Identify which cell holds the provided text, then report its (X, Y) central coordinate. 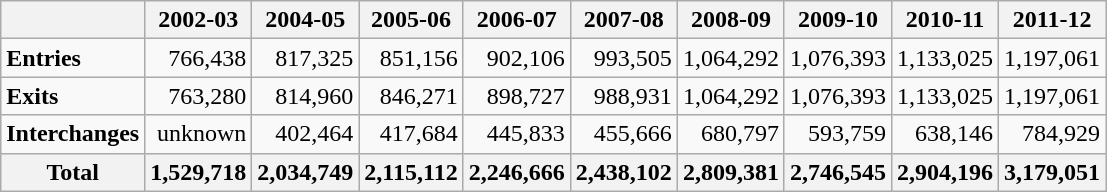
2,246,666 (516, 172)
766,438 (198, 58)
988,931 (624, 96)
2,809,381 (730, 172)
2007-08 (624, 20)
402,464 (306, 134)
2,034,749 (306, 172)
814,960 (306, 96)
2004-05 (306, 20)
851,156 (411, 58)
417,684 (411, 134)
2011-12 (1052, 20)
unknown (198, 134)
2,904,196 (944, 172)
817,325 (306, 58)
455,666 (624, 134)
Entries (73, 58)
2,115,112 (411, 172)
763,280 (198, 96)
2002-03 (198, 20)
2010-11 (944, 20)
3,179,051 (1052, 172)
898,727 (516, 96)
Total (73, 172)
1,529,718 (198, 172)
2009-10 (838, 20)
Interchanges (73, 134)
2005-06 (411, 20)
846,271 (411, 96)
993,505 (624, 58)
2006-07 (516, 20)
445,833 (516, 134)
2008-09 (730, 20)
638,146 (944, 134)
784,929 (1052, 134)
2,438,102 (624, 172)
Exits (73, 96)
680,797 (730, 134)
593,759 (838, 134)
2,746,545 (838, 172)
902,106 (516, 58)
